For the text-containing cell, return its midpoint in [X, Y] coordinate format. 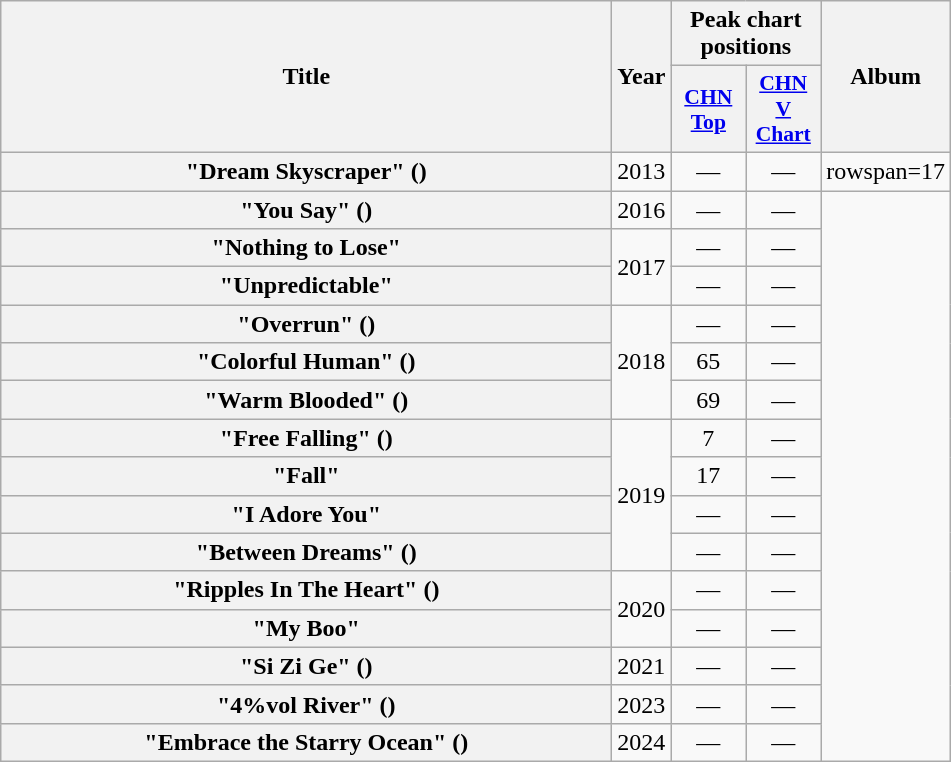
2020 [642, 609]
69 [708, 400]
2016 [642, 209]
"4%vol River" () [306, 704]
CHN Top [708, 110]
2019 [642, 495]
"Nothing to Lose" [306, 248]
65 [708, 362]
"My Boo" [306, 628]
2013 [642, 171]
2017 [642, 267]
Album [886, 77]
"Unpredictable" [306, 286]
Peak chart positions [746, 34]
2021 [642, 666]
Year [642, 77]
17 [708, 476]
"Dream Skyscraper" () [306, 171]
"Ripples In The Heart" () [306, 590]
2018 [642, 362]
"Embrace the Starry Ocean" () [306, 742]
2024 [642, 742]
7 [708, 438]
"I Adore You" [306, 514]
"You Say" () [306, 209]
rowspan=17 [886, 171]
2023 [642, 704]
"Between Dreams" () [306, 552]
"Warm Blooded" () [306, 400]
Title [306, 77]
"Fall" [306, 476]
"Free Falling" () [306, 438]
"Si Zi Ge" () [306, 666]
"Colorful Human" () [306, 362]
CHN V Chart [784, 110]
"Overrun" () [306, 324]
